Pinpoint the cell where the given text exists, returning its [x, y] midpoint coordinate. 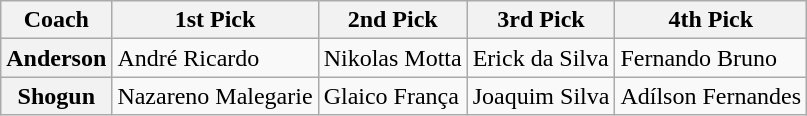
Nazareno Malegarie [215, 96]
4th Pick [711, 20]
Anderson [56, 58]
2nd Pick [392, 20]
Glaico França [392, 96]
Adílson Fernandes [711, 96]
Erick da Silva [541, 58]
Nikolas Motta [392, 58]
Joaquim Silva [541, 96]
Coach [56, 20]
Shogun [56, 96]
André Ricardo [215, 58]
3rd Pick [541, 20]
Fernando Bruno [711, 58]
1st Pick [215, 20]
